Output the (x, y) coordinate of the center of the cell containing the given text.  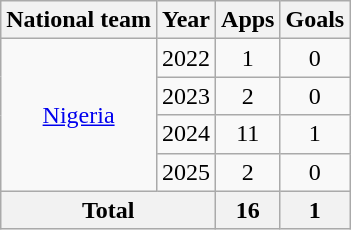
National team (79, 20)
Total (108, 210)
Nigeria (79, 115)
2022 (186, 58)
16 (248, 210)
2025 (186, 172)
11 (248, 134)
2023 (186, 96)
Apps (248, 20)
2024 (186, 134)
Year (186, 20)
Goals (315, 20)
